Locate the cell with the specified text and output its [x, y] center coordinate. 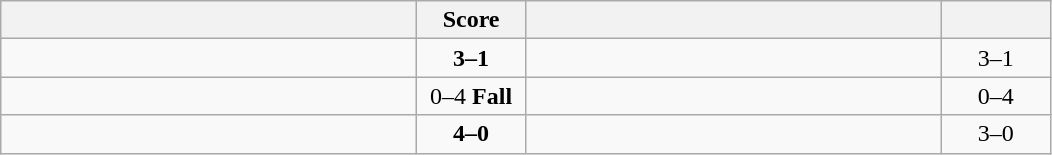
0–4 Fall [472, 96]
3–0 [996, 134]
Score [472, 20]
0–4 [996, 96]
4–0 [472, 134]
